Capture the cell that displays the provided text and extract its [X, Y] central coordinate. 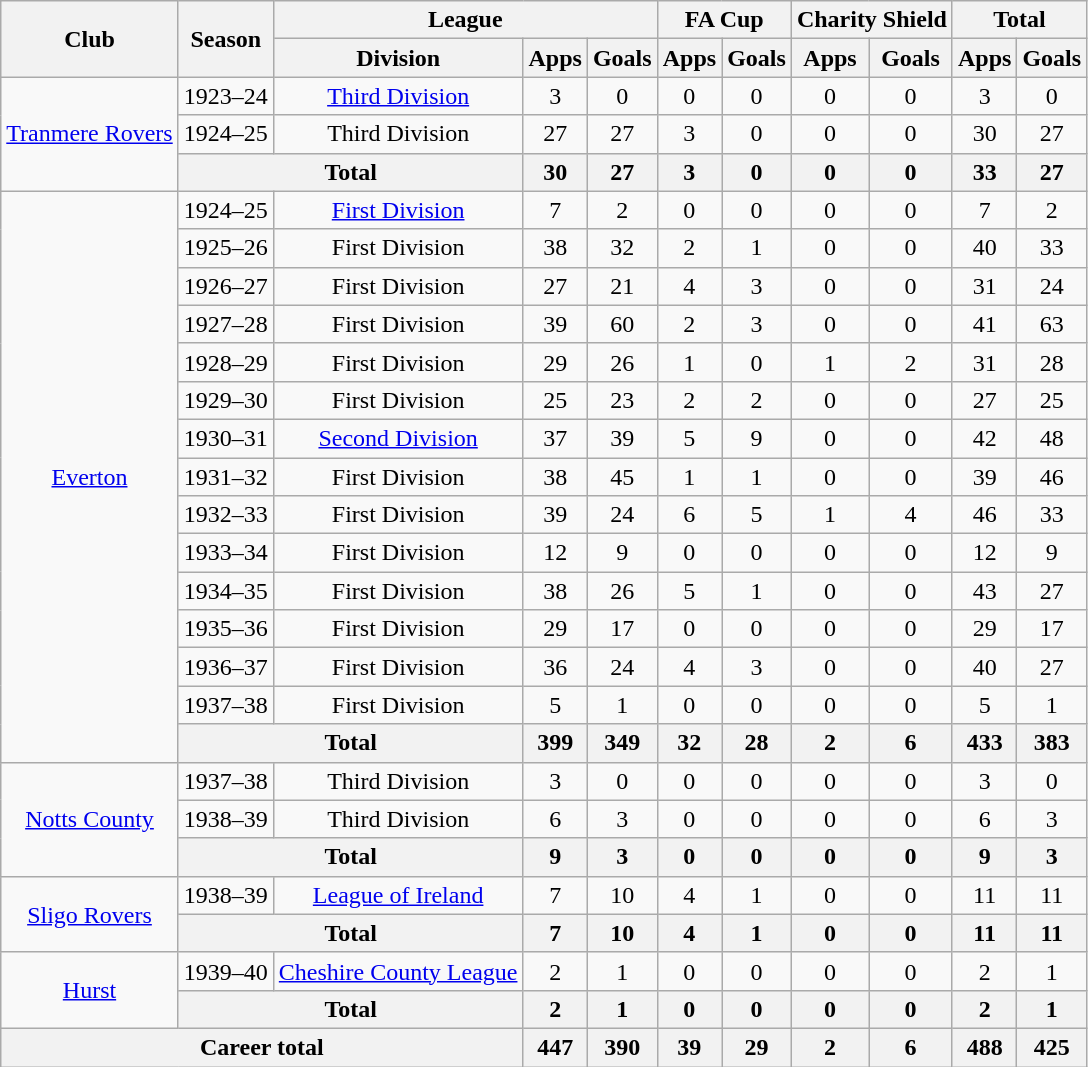
1939–40 [226, 971]
Notts County [90, 819]
36 [555, 667]
43 [984, 591]
21 [622, 286]
League of Ireland [398, 895]
1930–31 [226, 438]
1932–33 [226, 515]
League [465, 20]
63 [1052, 324]
45 [622, 477]
447 [555, 1047]
1923–24 [226, 96]
41 [984, 324]
349 [622, 743]
23 [622, 400]
1926–27 [226, 286]
1928–29 [226, 362]
FA Cup [724, 20]
Tranmere Rovers [90, 134]
390 [622, 1047]
383 [1052, 743]
Everton [90, 476]
488 [984, 1047]
1934–35 [226, 591]
Sligo Rovers [90, 914]
60 [622, 324]
Second Division [398, 438]
Season [226, 39]
1929–30 [226, 400]
1927–28 [226, 324]
37 [555, 438]
1925–26 [226, 248]
1931–32 [226, 477]
42 [984, 438]
Club [90, 39]
Charity Shield [872, 20]
48 [1052, 438]
1933–34 [226, 553]
Cheshire County League [398, 971]
1935–36 [226, 629]
399 [555, 743]
425 [1052, 1047]
Hurst [90, 990]
Division [398, 58]
1936–37 [226, 667]
433 [984, 743]
Career total [262, 1047]
